Detect which cell encompasses the target text, then output its [x, y] center coordinate. 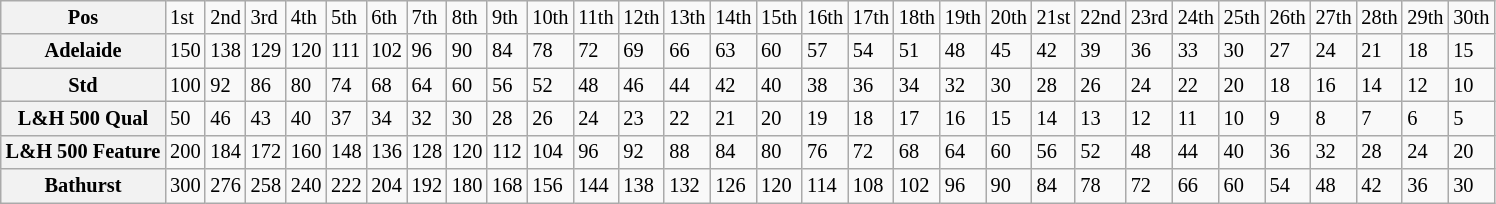
15th [779, 17]
192 [427, 186]
108 [871, 186]
30th [1471, 17]
23rd [1150, 17]
148 [346, 152]
21st [1054, 17]
25th [1242, 17]
20th [1009, 17]
13th [687, 17]
258 [266, 186]
11th [596, 17]
150 [185, 51]
Adelaide [83, 51]
3rd [266, 17]
184 [225, 152]
180 [467, 186]
104 [550, 152]
7 [1379, 118]
18th [917, 17]
6 [1425, 118]
86 [266, 85]
9th [507, 17]
27 [1288, 51]
6th [386, 17]
300 [185, 186]
5th [346, 17]
Bathurst [83, 186]
13 [1100, 118]
126 [733, 186]
Pos [83, 17]
128 [427, 152]
28th [1379, 17]
69 [641, 51]
33 [1196, 51]
27th [1334, 17]
9 [1288, 118]
144 [596, 186]
276 [225, 186]
19th [963, 17]
156 [550, 186]
136 [386, 152]
129 [266, 51]
1st [185, 17]
29th [1425, 17]
5 [1471, 118]
L&H 500 Feature [83, 152]
17th [871, 17]
23 [641, 118]
26th [1288, 17]
4th [306, 17]
132 [687, 186]
2nd [225, 17]
14th [733, 17]
38 [825, 85]
37 [346, 118]
222 [346, 186]
17 [917, 118]
22nd [1100, 17]
43 [266, 118]
12th [641, 17]
8th [467, 17]
39 [1100, 51]
88 [687, 152]
200 [185, 152]
L&H 500 Qual [83, 118]
8 [1334, 118]
50 [185, 118]
111 [346, 51]
51 [917, 51]
76 [825, 152]
57 [825, 51]
240 [306, 186]
11 [1196, 118]
45 [1009, 51]
63 [733, 51]
204 [386, 186]
172 [266, 152]
24th [1196, 17]
74 [346, 85]
Std [83, 85]
160 [306, 152]
10th [550, 17]
112 [507, 152]
16th [825, 17]
19 [825, 118]
168 [507, 186]
7th [427, 17]
114 [825, 186]
100 [185, 85]
